Return (x, y) of the center of cell containing provided text 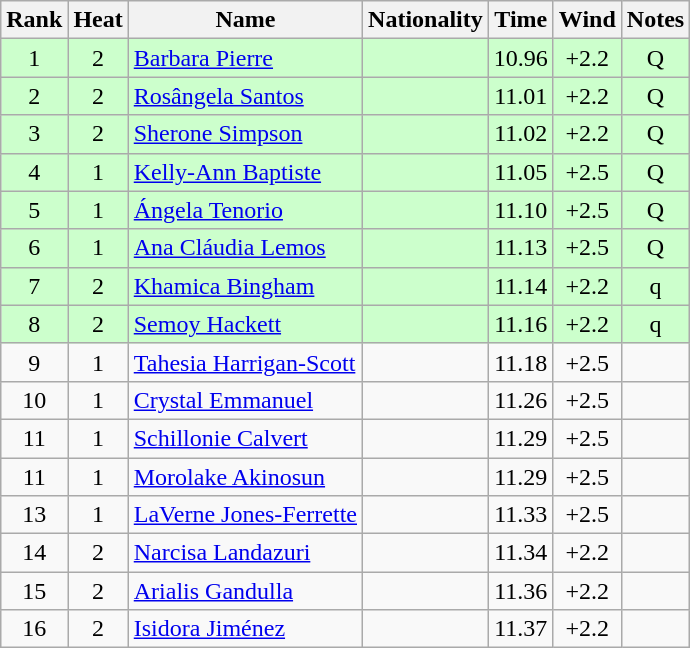
Nationality (426, 20)
Time (520, 20)
Ana Cláudia Lemos (245, 248)
Isidora Jiménez (245, 629)
Crystal Emmanuel (245, 400)
16 (34, 629)
11.16 (520, 324)
3 (34, 134)
7 (34, 286)
11.34 (520, 553)
Morolake Akinosun (245, 477)
14 (34, 553)
11.01 (520, 96)
LaVerne Jones-Ferrette (245, 515)
Name (245, 20)
11.33 (520, 515)
Wind (587, 20)
4 (34, 172)
8 (34, 324)
Sherone Simpson (245, 134)
Semoy Hackett (245, 324)
Schillonie Calvert (245, 438)
6 (34, 248)
11.05 (520, 172)
11.14 (520, 286)
11.36 (520, 591)
11.13 (520, 248)
9 (34, 362)
Kelly-Ann Baptiste (245, 172)
Tahesia Harrigan-Scott (245, 362)
Notes (655, 20)
11.26 (520, 400)
Rosângela Santos (245, 96)
Heat (98, 20)
5 (34, 210)
Ángela Tenorio (245, 210)
Barbara Pierre (245, 58)
11.10 (520, 210)
Khamica Bingham (245, 286)
11.18 (520, 362)
11.37 (520, 629)
10.96 (520, 58)
Narcisa Landazuri (245, 553)
11.02 (520, 134)
15 (34, 591)
13 (34, 515)
Arialis Gandulla (245, 591)
Rank (34, 20)
10 (34, 400)
